Detect which cell encompasses the target text, then output its (X, Y) center coordinate. 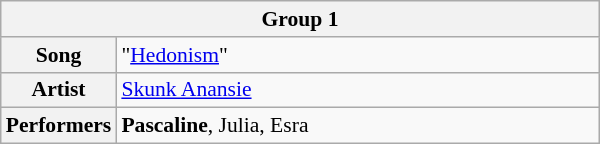
Artist (59, 90)
Performers (59, 126)
Skunk Anansie (358, 90)
Song (59, 55)
"Hedonism" (358, 55)
Pascaline, Julia, Esra (358, 126)
Group 1 (300, 19)
